Return the [X, Y] coordinate for the center point of the cell that contains the specified text.  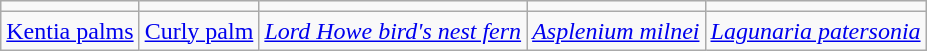
Asplenium milnei [616, 31]
Kentia palms [70, 31]
Curly palm [199, 31]
Lord Howe bird's nest fern [393, 31]
Lagunaria patersonia [816, 31]
